Return (X, Y) of the center of cell containing provided text 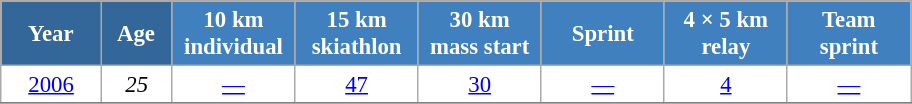
Age (136, 34)
30 (480, 85)
47 (356, 85)
30 km mass start (480, 34)
4 (726, 85)
15 km skiathlon (356, 34)
25 (136, 85)
Sprint (602, 34)
2006 (52, 85)
4 × 5 km relay (726, 34)
10 km individual (234, 34)
Year (52, 34)
Team sprint (848, 34)
